Search for the cell housing the specified text and yield its [X, Y] center coordinate. 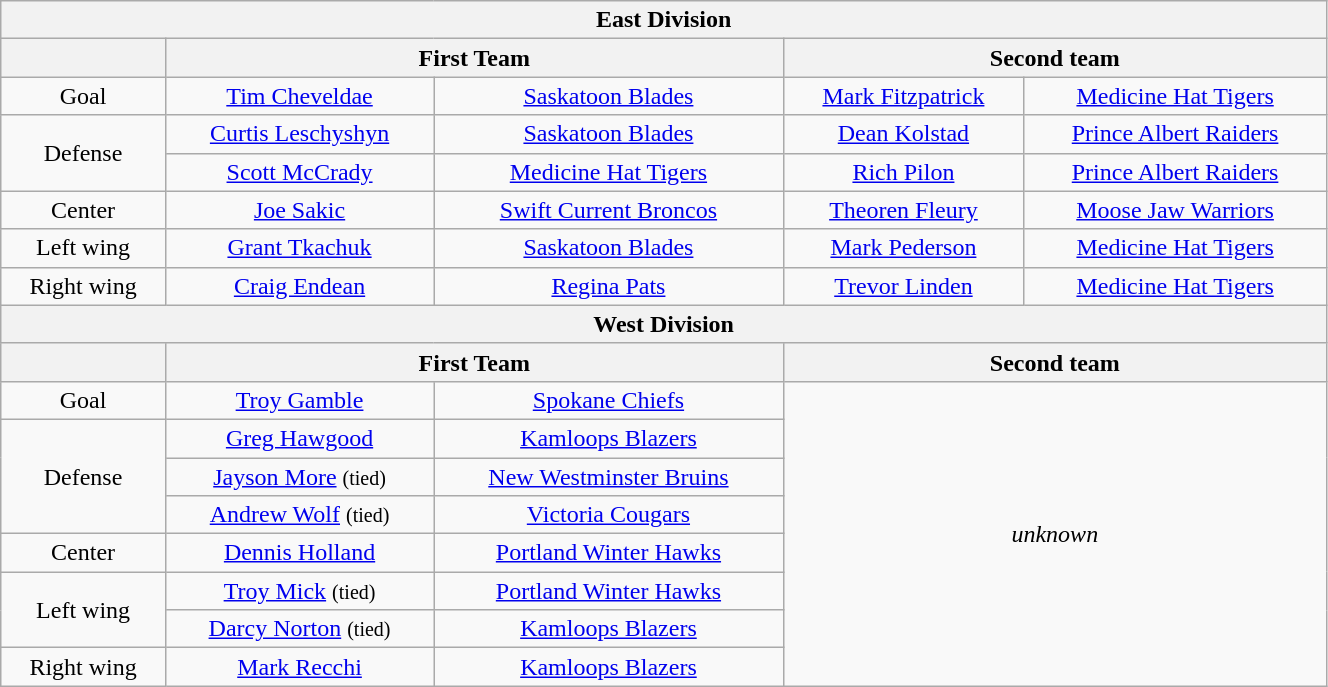
Grant Tkachuk [299, 248]
Andrew Wolf (tied) [299, 515]
Curtis Leschyshyn [299, 134]
Scott McCrady [299, 172]
Greg Hawgood [299, 438]
Darcy Norton (tied) [299, 629]
West Division [664, 324]
Trevor Linden [904, 286]
Rich Pilon [904, 172]
Tim Cheveldae [299, 96]
Theoren Fleury [904, 210]
Dean Kolstad [904, 134]
Craig Endean [299, 286]
Spokane Chiefs [608, 400]
Mark Pederson [904, 248]
Dennis Holland [299, 553]
Swift Current Broncos [608, 210]
unknown [1054, 533]
Mark Recchi [299, 667]
Troy Mick (tied) [299, 591]
New Westminster Bruins [608, 477]
Joe Sakic [299, 210]
Moose Jaw Warriors [1176, 210]
Troy Gamble [299, 400]
Regina Pats [608, 286]
Victoria Cougars [608, 515]
Jayson More (tied) [299, 477]
East Division [664, 20]
Mark Fitzpatrick [904, 96]
